For the text-containing cell, return its midpoint in [x, y] coordinate format. 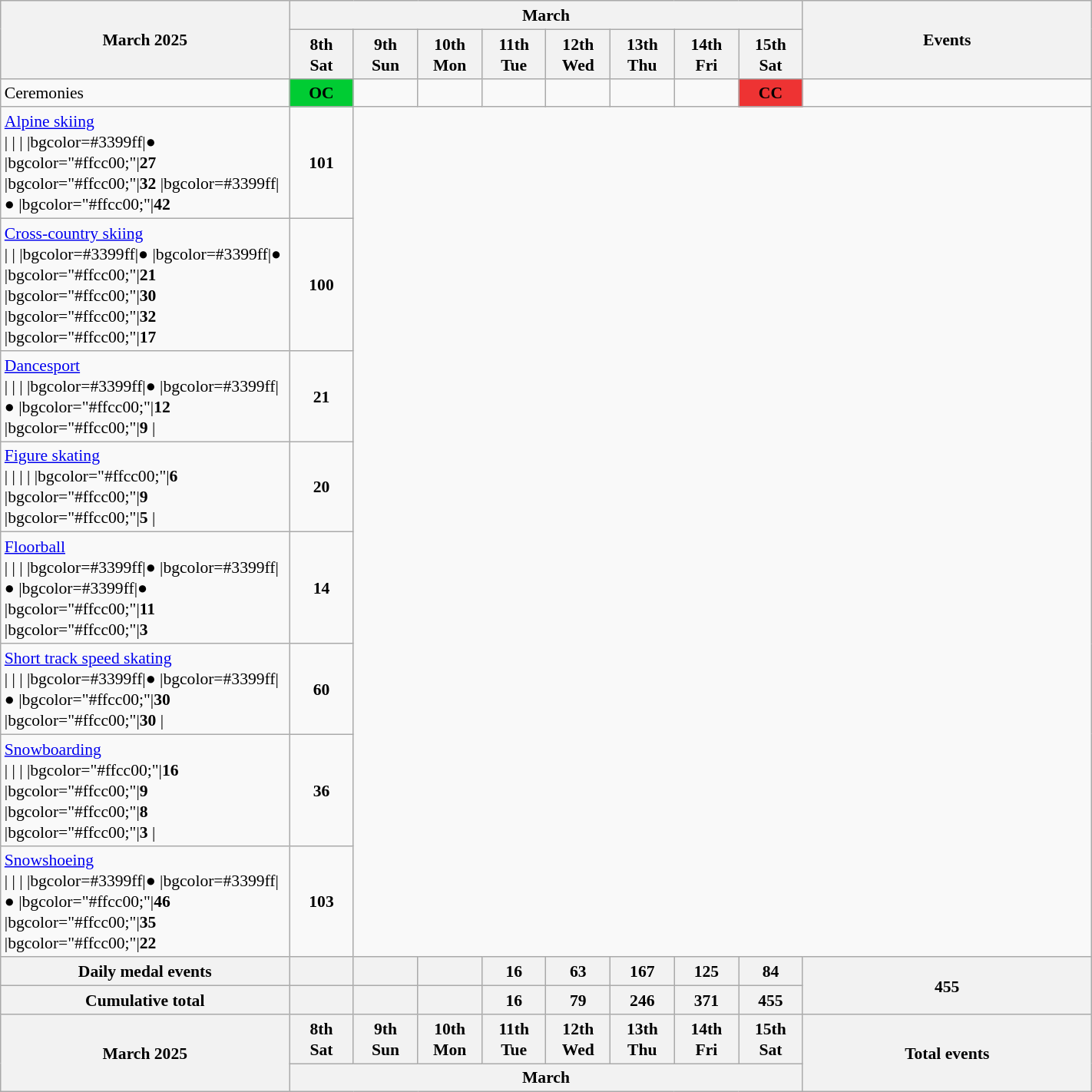
103 [322, 902]
14 [322, 588]
Snowshoeing| | | |bgcolor=#3399ff|● |bgcolor=#3399ff|● |bgcolor="#ffcc00;"|46 |bgcolor="#ffcc00;"|35 |bgcolor="#ffcc00;"|22 [145, 902]
Snowboarding| | | |bgcolor="#ffcc00;"|16 |bgcolor="#ffcc00;"|9 |bgcolor="#ffcc00;"|8 |bgcolor="#ffcc00;"|3 | [145, 789]
Alpine skiing| | | |bgcolor=#3399ff|● |bgcolor="#ffcc00;"|27 |bgcolor="#ffcc00;"|32 |bgcolor=#3399ff|● |bgcolor="#ffcc00;"|42 [145, 163]
Cumulative total [145, 1000]
84 [771, 971]
167 [643, 971]
Floorball| | | |bgcolor=#3399ff|● |bgcolor=#3399ff|● |bgcolor=#3399ff|● |bgcolor="#ffcc00;"|11 |bgcolor="#ffcc00;"|3 [145, 588]
125 [706, 971]
Ceremonies [145, 92]
21 [322, 395]
Short track speed skating| | | |bgcolor=#3399ff|● |bgcolor=#3399ff|● |bgcolor="#ffcc00;"|30 |bgcolor="#ffcc00;"|30 | [145, 689]
Daily medal events [145, 971]
63 [578, 971]
60 [322, 689]
CC [771, 92]
36 [322, 789]
Dancesport| | | |bgcolor=#3399ff|● |bgcolor=#3399ff|● |bgcolor="#ffcc00;"|12 |bgcolor="#ffcc00;"|9 | [145, 395]
371 [706, 1000]
OC [322, 92]
246 [643, 1000]
Total events [947, 1052]
20 [322, 486]
Figure skating| | | | |bgcolor="#ffcc00;"|6 |bgcolor="#ffcc00;"|9 |bgcolor="#ffcc00;"|5 | [145, 486]
79 [578, 1000]
101 [322, 163]
Events [947, 40]
100 [322, 284]
